Locate the cell with the specified text and output its [x, y] center coordinate. 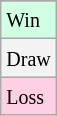
Win [28, 20]
Loss [28, 96]
Draw [28, 58]
